Provide the [x, y] coordinate of the cell's center where the given text is located.  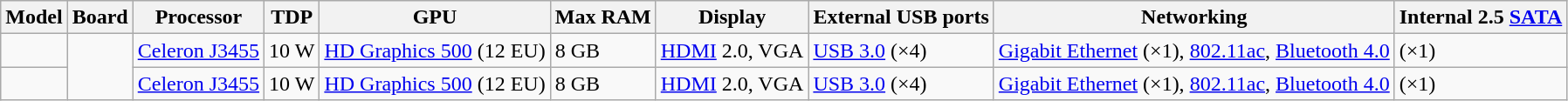
External USB ports [901, 17]
Display [732, 17]
Internal 2.5 SATA [1481, 17]
Networking [1194, 17]
GPU [435, 17]
Model [34, 17]
TDP [292, 17]
Max RAM [602, 17]
Processor [198, 17]
Board [100, 17]
